Return the (X, Y) coordinate for the center point of the cell that contains the specified text.  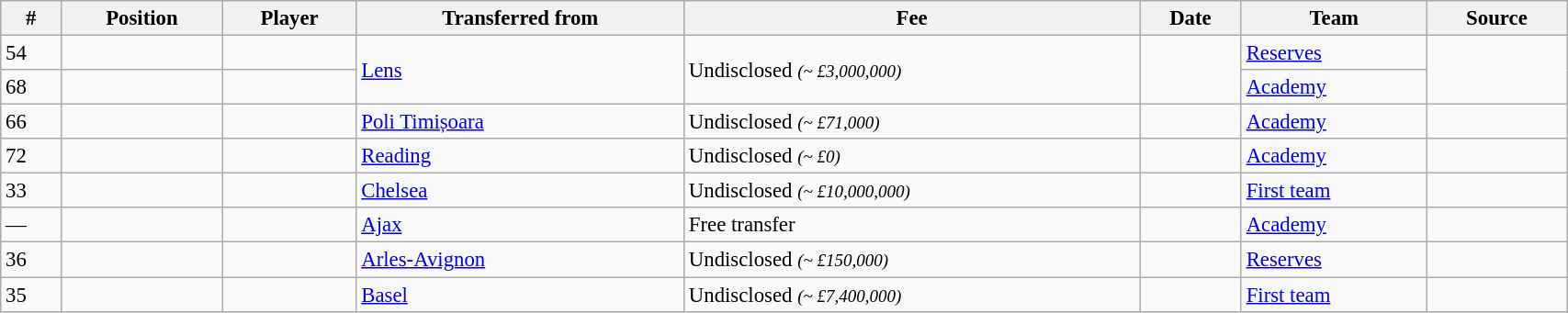
Chelsea (520, 191)
Undisclosed (~ £150,000) (911, 260)
# (31, 18)
Source (1496, 18)
68 (31, 87)
Player (289, 18)
36 (31, 260)
Undisclosed (~ £71,000) (911, 122)
Undisclosed (~ £0) (911, 156)
66 (31, 122)
Free transfer (911, 225)
Team (1334, 18)
Position (142, 18)
Fee (911, 18)
33 (31, 191)
Undisclosed (~ £10,000,000) (911, 191)
Date (1190, 18)
54 (31, 53)
Lens (520, 70)
Arles-Avignon (520, 260)
Transferred from (520, 18)
— (31, 225)
Basel (520, 295)
Undisclosed (~ £7,400,000) (911, 295)
72 (31, 156)
Poli Timișoara (520, 122)
35 (31, 295)
Undisclosed (~ £3,000,000) (911, 70)
Reading (520, 156)
Ajax (520, 225)
